From the cell containing the given text, extract its center point as [x, y] coordinate. 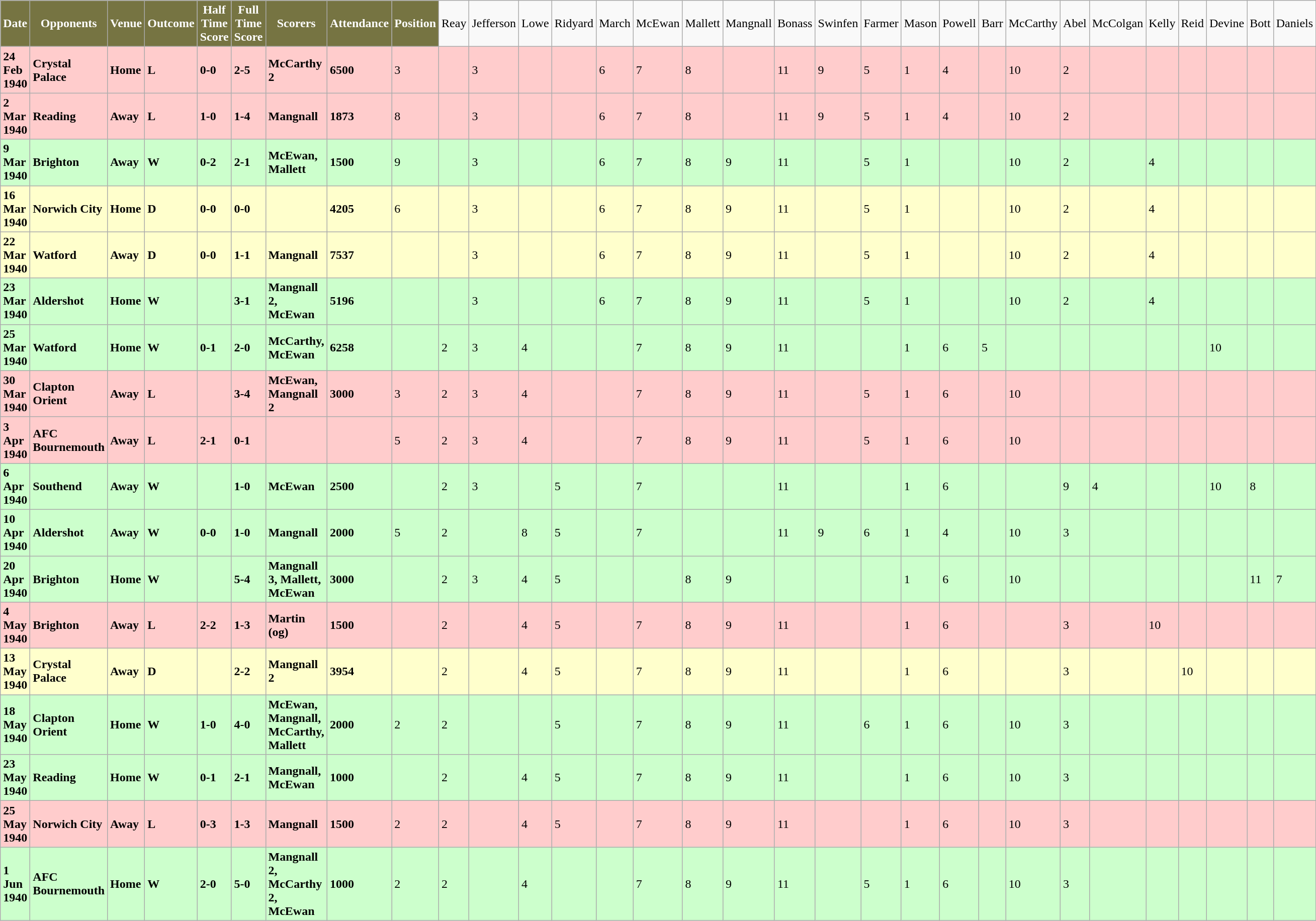
Farmer [881, 24]
Attendance [359, 24]
McEwan, Mangnall 2 [296, 394]
7537 [359, 255]
6258 [359, 347]
McCarthy [1033, 24]
Mangnall, McEwan [296, 778]
Kelly [1162, 24]
13 May 1940 [15, 672]
1 Jun 1940 [15, 884]
Bonass [795, 24]
Outcome [171, 24]
1873 [359, 116]
6500 [359, 70]
2-5 [248, 70]
Daniels [1294, 24]
March [615, 24]
Jefferson [494, 24]
0-3 [214, 824]
2 Mar 1940 [15, 116]
3-4 [248, 394]
25 May 1940 [15, 824]
10 Apr 1940 [15, 532]
2500 [359, 486]
McCarthy, McEwan [296, 347]
23 Mar 1940 [15, 301]
24 Feb 1940 [15, 70]
Mangnall 3, Mallett, McEwan [296, 579]
Opponents [69, 24]
9 Mar 1940 [15, 162]
McCarthy 2 [296, 70]
Mason [920, 24]
3954 [359, 672]
Lowe [536, 24]
Mangnall 2, McEwan [296, 301]
McEwan, Mallett [296, 162]
1-1 [248, 255]
Mallett [703, 24]
Devine [1226, 24]
4 May 1940 [15, 625]
16 Mar 1940 [15, 209]
3-1 [248, 301]
22 Mar 1940 [15, 255]
McColgan [1117, 24]
5-4 [248, 579]
6 Apr 1940 [15, 486]
4205 [359, 209]
Mangnall 2 [296, 672]
18 May 1940 [15, 725]
23 May 1940 [15, 778]
Mangnall 2, McCarthy 2, McEwan [296, 884]
Date [15, 24]
5-0 [248, 884]
Powell [959, 24]
Barr [992, 24]
Ridyard [574, 24]
Reid [1192, 24]
1-4 [248, 116]
Venue [126, 24]
Martin (og) [296, 625]
Scorers [296, 24]
25 Mar 1940 [15, 347]
Half Time Score [214, 24]
3 Apr 1940 [15, 440]
Position [415, 24]
McEwan, Mangnall, McCarthy, Mallett [296, 725]
20 Apr 1940 [15, 579]
4-0 [248, 725]
Southend [69, 486]
5196 [359, 301]
Reay [454, 24]
Bott [1260, 24]
0-2 [214, 162]
30 Mar 1940 [15, 394]
Abel [1075, 24]
Full Time Score [248, 24]
Swinfen [838, 24]
